Output the (X, Y) coordinate of the center of the cell containing the given text.  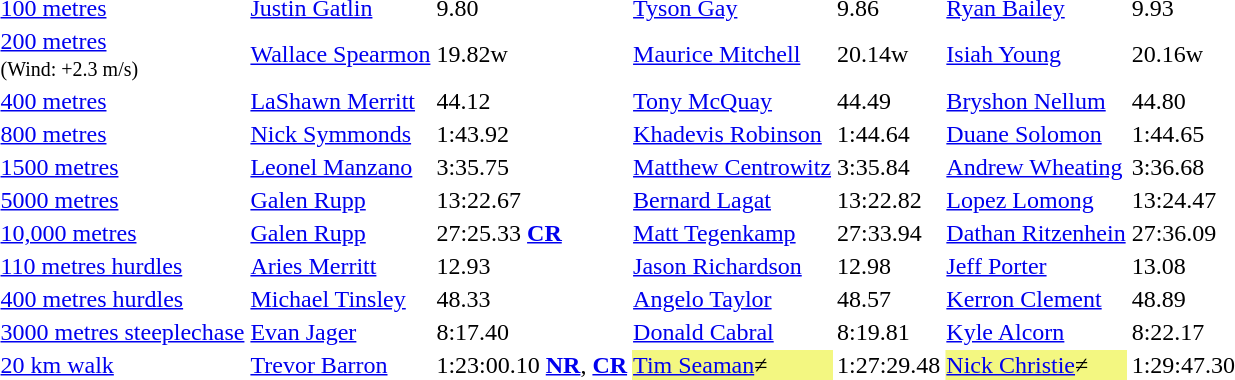
Maurice Mitchell (732, 54)
44.49 (889, 101)
8:19.81 (889, 332)
Isiah Young (1036, 54)
Leonel Manzano (340, 167)
Jeff Porter (1036, 266)
Nick Symmonds (340, 134)
Aries Merritt (340, 266)
Matthew Centrowitz (732, 167)
Kerron Clement (1036, 299)
1:27:29.48 (889, 365)
Dathan Ritzenhein (1036, 233)
12.93 (532, 266)
Michael Tinsley (340, 299)
Angelo Taylor (732, 299)
Trevor Barron (340, 365)
Nick Christie≠ (1036, 365)
13:22.67 (532, 200)
Tim Seaman≠ (732, 365)
Matt Tegenkamp (732, 233)
48.33 (532, 299)
27:25.33 CR (532, 233)
1:44.64 (889, 134)
12.98 (889, 266)
Wallace Spearmon (340, 54)
Khadevis Robinson (732, 134)
Duane Solomon (1036, 134)
Tony McQuay (732, 101)
Lopez Lomong (1036, 200)
20.14w (889, 54)
1:43.92 (532, 134)
Bryshon Nellum (1036, 101)
3:35.84 (889, 167)
44.12 (532, 101)
48.57 (889, 299)
27:33.94 (889, 233)
Andrew Wheating (1036, 167)
Kyle Alcorn (1036, 332)
19.82w (532, 54)
Donald Cabral (732, 332)
LaShawn Merritt (340, 101)
1:23:00.10 NR, CR (532, 365)
Jason Richardson (732, 266)
Evan Jager (340, 332)
3:35.75 (532, 167)
13:22.82 (889, 200)
Bernard Lagat (732, 200)
8:17.40 (532, 332)
